Locate the cell with the specified text and output its (X, Y) center coordinate. 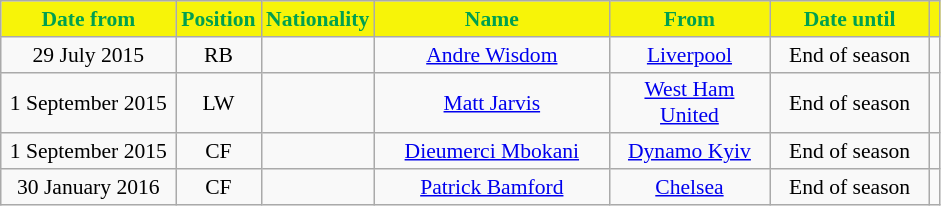
Liverpool (689, 55)
RB (218, 55)
Chelsea (689, 187)
Andre Wisdom (492, 55)
Nationality (318, 19)
Dynamo Kyiv (689, 152)
Date until (850, 19)
Position (218, 19)
Matt Jarvis (492, 102)
Dieumerci Mbokani (492, 152)
Patrick Bamford (492, 187)
West Ham United (689, 102)
Date from (88, 19)
30 January 2016 (88, 187)
From (689, 19)
LW (218, 102)
Name (492, 19)
29 July 2015 (88, 55)
